Provide the (X, Y) coordinate of the cell's center where the given text is located.  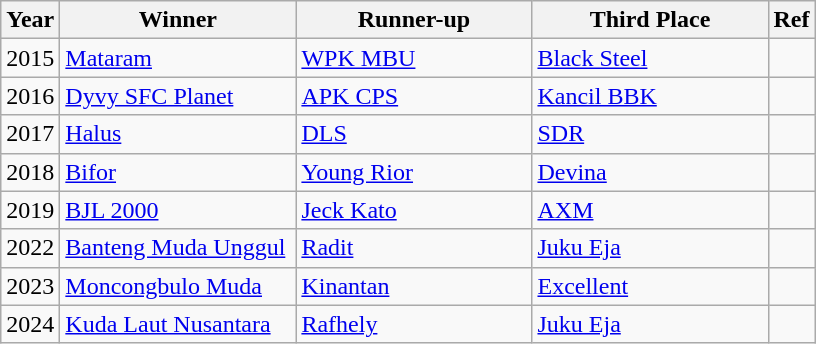
Winner (178, 20)
Third Place (650, 20)
Jeck Kato (414, 210)
Devina (650, 172)
Year (30, 20)
2016 (30, 96)
Halus (178, 134)
2022 (30, 248)
SDR (650, 134)
APK CPS (414, 96)
2017 (30, 134)
Banteng Muda Unggul (178, 248)
WPK MBU (414, 58)
Young Rior (414, 172)
2018 (30, 172)
Ref (792, 20)
2015 (30, 58)
2024 (30, 324)
Dyvy SFC Planet (178, 96)
Radit (414, 248)
DLS (414, 134)
Kancil BBK (650, 96)
2019 (30, 210)
2023 (30, 286)
Excellent (650, 286)
Kinantan (414, 286)
Mataram (178, 58)
BJL 2000 (178, 210)
AXM (650, 210)
Kuda Laut Nusantara (178, 324)
Runner-up (414, 20)
Moncongbulo Muda (178, 286)
Bifor (178, 172)
Rafhely (414, 324)
Black Steel (650, 58)
